Search for the cell housing the specified text and yield its [x, y] center coordinate. 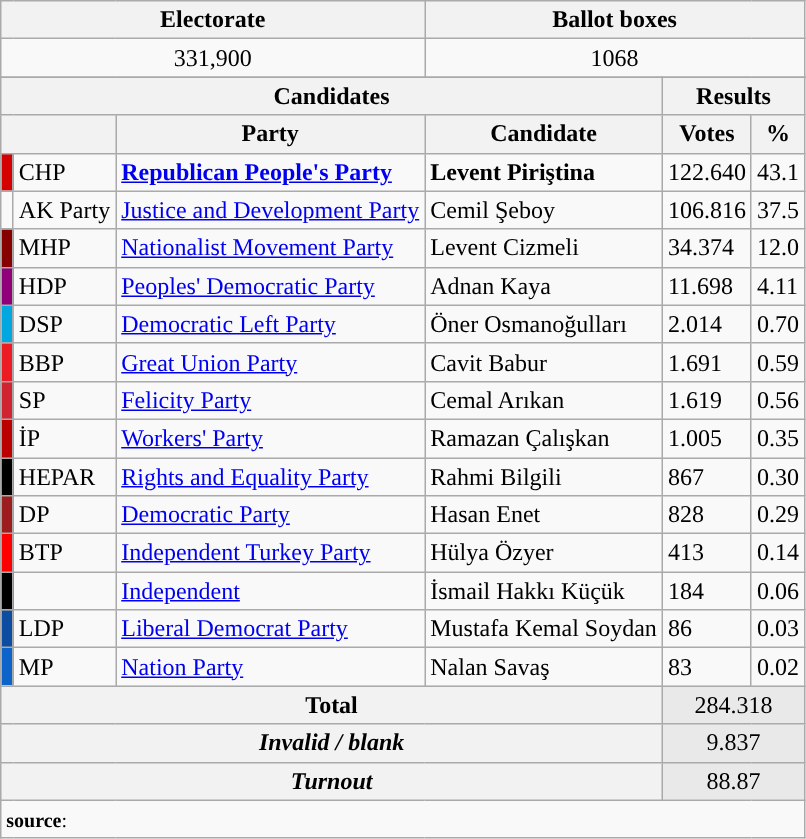
SP [64, 400]
Results [733, 96]
828 [706, 515]
0.02 [778, 667]
source: [403, 819]
Candidate [544, 134]
0.35 [778, 438]
Peoples' Democratic Party [270, 286]
Nation Party [270, 667]
Turnout [332, 781]
184 [706, 591]
Party [270, 134]
% [778, 134]
1068 [615, 58]
2.014 [706, 324]
Great Union Party [270, 362]
MHP [64, 248]
0.06 [778, 591]
34.374 [706, 248]
1.005 [706, 438]
Adnan Kaya [544, 286]
0.70 [778, 324]
Republican People's Party [270, 172]
Votes [706, 134]
BTP [64, 553]
BBP [64, 362]
284.318 [733, 705]
Felicity Party [270, 400]
Electorate [213, 20]
Nationalist Movement Party [270, 248]
Democratic Party [270, 515]
Levent Cizmeli [544, 248]
Hasan Enet [544, 515]
0.56 [778, 400]
Justice and Development Party [270, 210]
Rights and Equality Party [270, 477]
Total [332, 705]
Ramazan Çalışkan [544, 438]
AK Party [64, 210]
37.5 [778, 210]
0.03 [778, 629]
0.14 [778, 553]
Nalan Savaş [544, 667]
Candidates [332, 96]
331,900 [213, 58]
Independent [270, 591]
1.691 [706, 362]
43.1 [778, 172]
Hülya Özyer [544, 553]
9.837 [733, 743]
Mustafa Kemal Soydan [544, 629]
MP [64, 667]
11.698 [706, 286]
Cavit Babur [544, 362]
Öner Osmanoğulları [544, 324]
0.29 [778, 515]
0.59 [778, 362]
86 [706, 629]
1.619 [706, 400]
0.30 [778, 477]
413 [706, 553]
CHP [64, 172]
İsmail Hakkı Küçük [544, 591]
DSP [64, 324]
122.640 [706, 172]
Cemal Arıkan [544, 400]
DP [64, 515]
Cemil Şeboy [544, 210]
88.87 [733, 781]
12.0 [778, 248]
83 [706, 667]
Independent Turkey Party [270, 553]
Invalid / blank [332, 743]
867 [706, 477]
Liberal Democrat Party [270, 629]
HEPAR [64, 477]
İP [64, 438]
106.816 [706, 210]
Democratic Left Party [270, 324]
4.11 [778, 286]
Rahmi Bilgili [544, 477]
HDP [64, 286]
LDP [64, 629]
Ballot boxes [615, 20]
Levent Piriştina [544, 172]
Workers' Party [270, 438]
